Extract the (x, y) coordinate from the center of the cell holding the provided text.  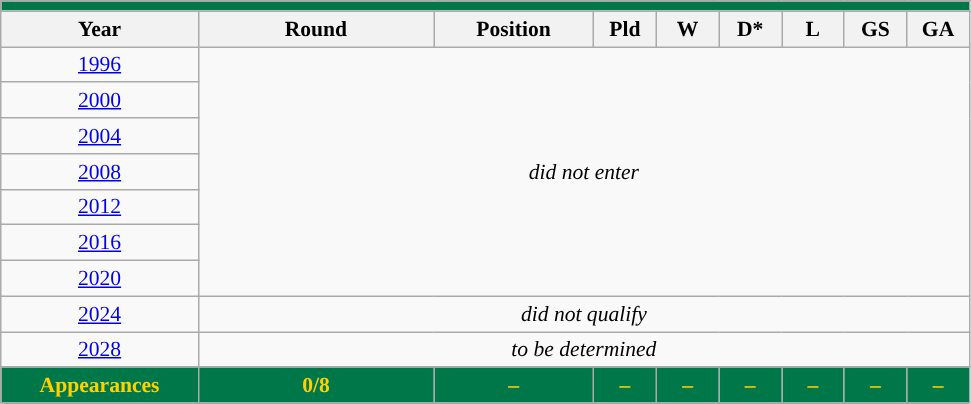
did not qualify (584, 314)
2028 (100, 350)
D* (750, 29)
did not enter (584, 172)
Year (100, 29)
2008 (100, 172)
Position (514, 29)
L (814, 29)
2016 (100, 243)
2004 (100, 136)
Round (316, 29)
1996 (100, 65)
2020 (100, 279)
0/8 (316, 386)
to be determined (584, 350)
2000 (100, 101)
Pld (626, 29)
W (688, 29)
2012 (100, 207)
2024 (100, 314)
GA (938, 29)
Appearances (100, 386)
GS (876, 29)
